Determine the (X, Y) coordinate at the center of the cell enclosing the given text.  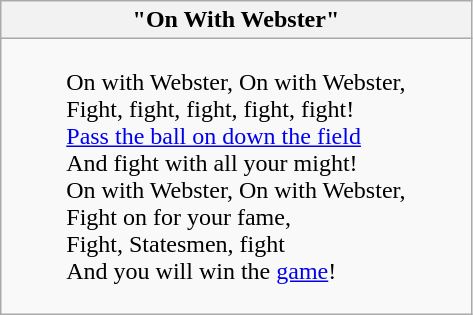
"On With Webster" (236, 20)
